Identify which cell holds the provided text, then report its (X, Y) central coordinate. 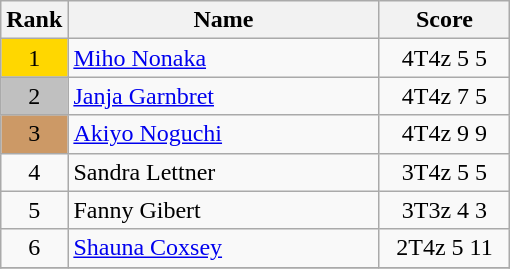
4T4z 5 5 (444, 58)
Miho Nonaka (224, 58)
4T4z 7 5 (444, 96)
4 (34, 172)
Akiyo Noguchi (224, 134)
Rank (34, 20)
Janja Garnbret (224, 96)
Sandra Lettner (224, 172)
6 (34, 248)
2 (34, 96)
3T4z 5 5 (444, 172)
Fanny Gibert (224, 210)
Score (444, 20)
5 (34, 210)
2T4z 5 11 (444, 248)
4T4z 9 9 (444, 134)
Name (224, 20)
Shauna Coxsey (224, 248)
3 (34, 134)
1 (34, 58)
3T3z 4 3 (444, 210)
